Determine the (x, y) coordinate at the center of the cell enclosing the given text.  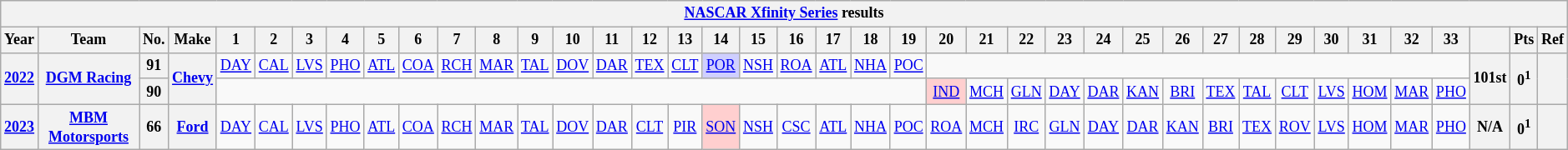
ROV (1294, 127)
CSC (797, 127)
9 (535, 40)
29 (1294, 40)
17 (833, 40)
4 (346, 40)
101st (1490, 78)
IRC (1026, 127)
30 (1331, 40)
25 (1143, 40)
Pts (1525, 40)
66 (154, 127)
14 (721, 40)
Make (193, 40)
24 (1104, 40)
6 (419, 40)
11 (613, 40)
Ford (193, 127)
5 (382, 40)
3 (309, 40)
SON (721, 127)
18 (871, 40)
7 (457, 40)
91 (154, 65)
1 (235, 40)
32 (1412, 40)
22 (1026, 40)
20 (947, 40)
10 (573, 40)
23 (1065, 40)
Ref (1553, 40)
Year (20, 40)
Chevy (193, 78)
15 (758, 40)
PIR (685, 127)
19 (908, 40)
2022 (20, 78)
33 (1451, 40)
13 (685, 40)
12 (650, 40)
NASCAR Xfinity Series results (784, 13)
8 (497, 40)
MBM Motorsports (89, 127)
16 (797, 40)
N/A (1490, 127)
No. (154, 40)
31 (1369, 40)
2 (274, 40)
POR (721, 65)
27 (1221, 40)
Team (89, 40)
2023 (20, 127)
28 (1257, 40)
21 (987, 40)
DGM Racing (89, 78)
26 (1182, 40)
90 (154, 92)
IND (947, 92)
